Capture the cell that displays the provided text and extract its (X, Y) central coordinate. 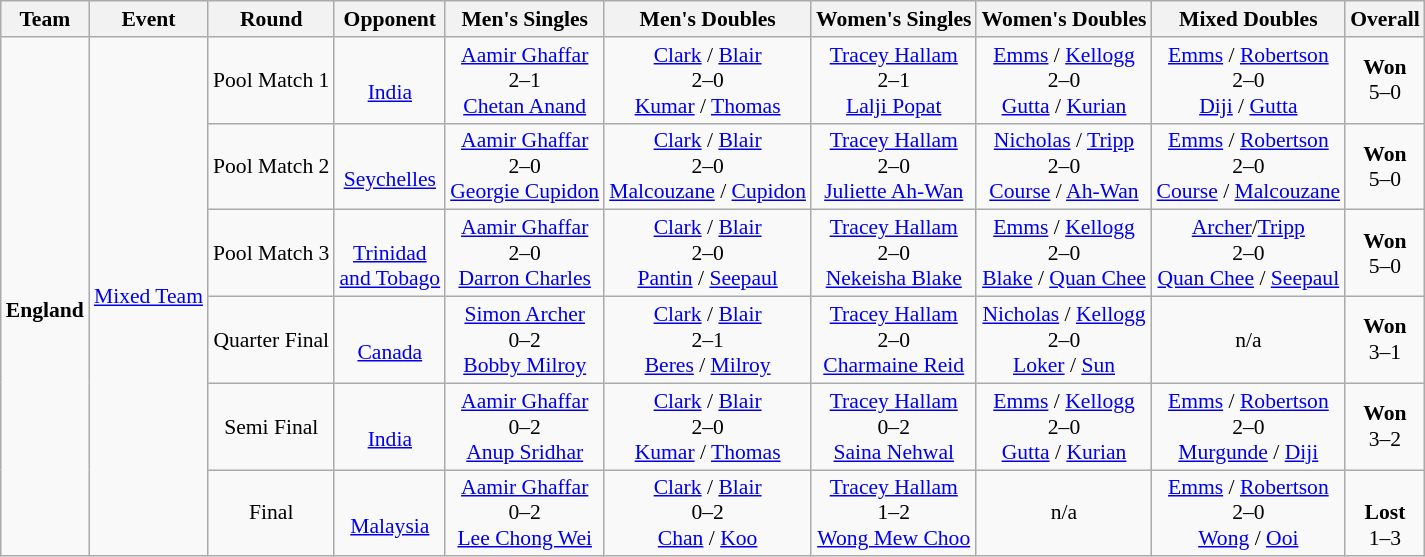
Mixed Doubles (1249, 19)
Won 3–2 (1385, 426)
Seychelles (390, 166)
Tracey Hallam0–2Saina Nehwal (894, 426)
Women's Singles (894, 19)
Trinidad and Tobago (390, 254)
Emms / Robertson2–0Murgunde / Diji (1249, 426)
Canada (390, 340)
Round (271, 19)
Clark / Blair2–1Beres / Milroy (708, 340)
Aamir Ghaffar0–2Lee Chong Wei (524, 514)
Overall (1385, 19)
England (45, 297)
Pool Match 3 (271, 254)
Tracey Hallam2–0Nekeisha Blake (894, 254)
Nicholas / Kellogg2–0Loker / Sun (1064, 340)
Semi Final (271, 426)
Aamir Ghaffar0–2Anup Sridhar (524, 426)
Emms / Kellogg2–0Blake / Quan Chee (1064, 254)
Opponent (390, 19)
Clark / Blair2–0Malcouzane / Cupidon (708, 166)
Mixed Team (148, 297)
Aamir Ghaffar2–1Chetan Anand (524, 80)
Clark / Blair2–0Pantin / Seepaul (708, 254)
Archer/Tripp2–0Quan Chee / Seepaul (1249, 254)
Quarter Final (271, 340)
Tracey Hallam2–1Lalji Popat (894, 80)
Simon Archer0–2Bobby Milroy (524, 340)
Event (148, 19)
Nicholas / Tripp2–0Course / Ah-Wan (1064, 166)
Final (271, 514)
Team (45, 19)
Men's Doubles (708, 19)
Pool Match 2 (271, 166)
Aamir Ghaffar2–0Darron Charles (524, 254)
Clark / Blair0–2Chan / Koo (708, 514)
Won 3–1 (1385, 340)
Tracey Hallam2–0Charmaine Reid (894, 340)
Emms / Robertson2–0Diji / Gutta (1249, 80)
Tracey Hallam1–2Wong Mew Choo (894, 514)
Pool Match 1 (271, 80)
Emms / Robertson2–0Wong / Ooi (1249, 514)
Aamir Ghaffar2–0Georgie Cupidon (524, 166)
Lost1–3 (1385, 514)
Men's Singles (524, 19)
Malaysia (390, 514)
Tracey Hallam2–0Juliette Ah-Wan (894, 166)
Women's Doubles (1064, 19)
Emms / Robertson2–0Course / Malcouzane (1249, 166)
